For the text-containing cell, return its midpoint in [x, y] coordinate format. 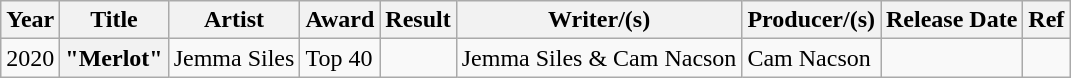
Producer/(s) [812, 20]
"Merlot" [114, 58]
2020 [30, 58]
Ref [1046, 20]
Title [114, 20]
Cam Nacson [812, 58]
Jemma Siles & Cam Nacson [599, 58]
Award [340, 20]
Release Date [951, 20]
Year [30, 20]
Result [418, 20]
Top 40 [340, 58]
Jemma Siles [234, 58]
Writer/(s) [599, 20]
Artist [234, 20]
